Search for the cell housing the specified text and yield its [X, Y] center coordinate. 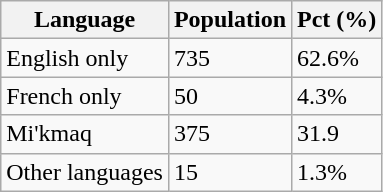
62.6% [337, 58]
15 [230, 172]
Population [230, 20]
English only [85, 58]
50 [230, 96]
4.3% [337, 96]
735 [230, 58]
31.9 [337, 134]
Mi'kmaq [85, 134]
1.3% [337, 172]
Pct (%) [337, 20]
Other languages [85, 172]
Language [85, 20]
375 [230, 134]
French only [85, 96]
